Provide the [X, Y] coordinate of the cell's center where the given text is located.  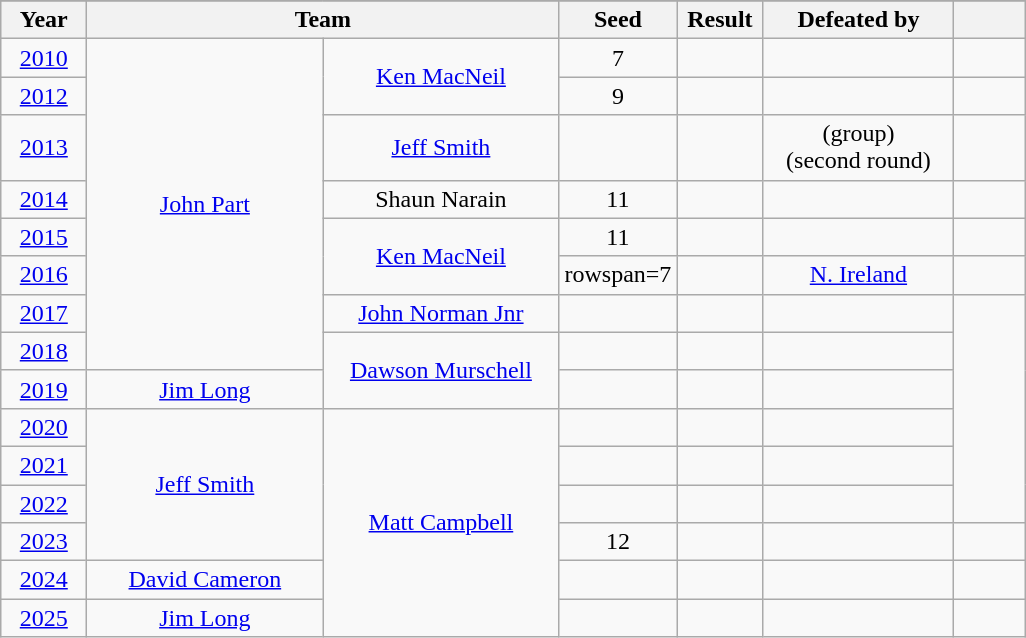
2012 [44, 96]
Defeated by [858, 20]
2016 [44, 275]
rowspan=7 [618, 275]
Result [720, 20]
Seed [618, 20]
2025 [44, 618]
Matt Campbell [441, 522]
John Part [205, 205]
2023 [44, 542]
2017 [44, 313]
2024 [44, 580]
John Norman Jnr [441, 313]
2021 [44, 465]
Team [323, 20]
2014 [44, 199]
9 [618, 96]
Shaun Narain [441, 199]
2022 [44, 503]
(group) (second round) [858, 148]
2010 [44, 58]
12 [618, 542]
7 [618, 58]
2015 [44, 237]
2020 [44, 427]
Year [44, 20]
David Cameron [205, 580]
2018 [44, 351]
Dawson Murschell [441, 370]
2013 [44, 148]
2019 [44, 389]
N. Ireland [858, 275]
